Find where the given text appears and provide that cell's center as [X, Y] coordinate. 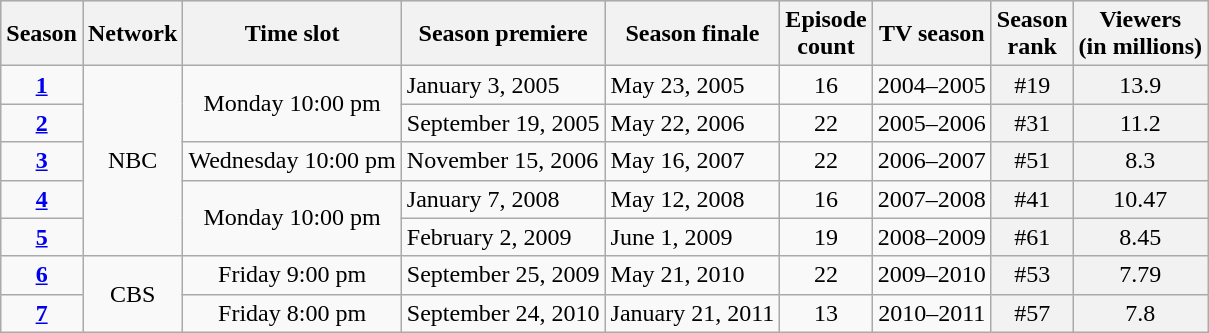
3 [42, 161]
8.45 [1140, 237]
January 3, 2005 [503, 85]
13 [826, 313]
#53 [1032, 275]
2008–2009 [932, 237]
May 23, 2005 [692, 85]
4 [42, 199]
2007–2008 [932, 199]
Friday 9:00 pm [292, 275]
8.3 [1140, 161]
Seasonrank [1032, 34]
7.8 [1140, 313]
11.2 [1140, 123]
Network [132, 34]
7 [42, 313]
#57 [1032, 313]
2010–2011 [932, 313]
Viewers(in millions) [1140, 34]
June 1, 2009 [692, 237]
Season [42, 34]
September 19, 2005 [503, 123]
#61 [1032, 237]
#19 [1032, 85]
September 24, 2010 [503, 313]
May 21, 2010 [692, 275]
Time slot [292, 34]
19 [826, 237]
13.9 [1140, 85]
September 25, 2009 [503, 275]
2005–2006 [932, 123]
Friday 8:00 pm [292, 313]
2 [42, 123]
CBS [132, 294]
May 22, 2006 [692, 123]
#31 [1032, 123]
January 21, 2011 [692, 313]
Episode count [826, 34]
2006–2007 [932, 161]
February 2, 2009 [503, 237]
TV season [932, 34]
7.79 [1140, 275]
NBC [132, 161]
6 [42, 275]
10.47 [1140, 199]
November 15, 2006 [503, 161]
#41 [1032, 199]
2009–2010 [932, 275]
2004–2005 [932, 85]
#51 [1032, 161]
January 7, 2008 [503, 199]
May 16, 2007 [692, 161]
1 [42, 85]
5 [42, 237]
Season premiere [503, 34]
Season finale [692, 34]
Wednesday 10:00 pm [292, 161]
May 12, 2008 [692, 199]
